Pinpoint the cell where the given text exists, returning its (x, y) midpoint coordinate. 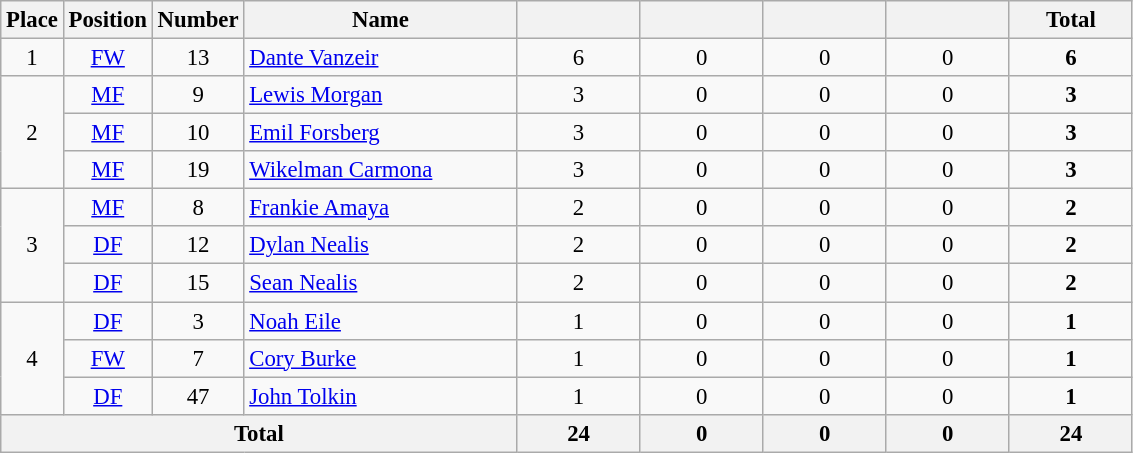
Frankie Amaya (380, 208)
Wikelman Carmona (380, 170)
Emil Forsberg (380, 133)
Dylan Nealis (380, 245)
19 (198, 170)
Position (108, 20)
9 (198, 95)
10 (198, 133)
12 (198, 245)
Lewis Morgan (380, 95)
Dante Vanzeir (380, 58)
Name (380, 20)
Sean Nealis (380, 283)
13 (198, 58)
47 (198, 396)
John Tolkin (380, 396)
Cory Burke (380, 358)
4 (32, 358)
Noah Eile (380, 321)
Number (198, 20)
8 (198, 208)
Place (32, 20)
15 (198, 283)
7 (198, 358)
